Pinpoint the cell where the given text exists, returning its (x, y) midpoint coordinate. 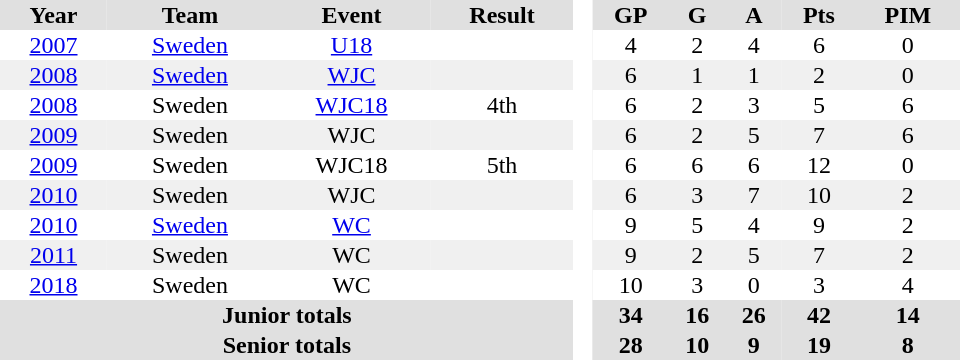
2007 (54, 45)
Result (502, 15)
14 (908, 315)
PIM (908, 15)
2011 (54, 255)
GP (631, 15)
Team (190, 15)
28 (631, 345)
34 (631, 315)
Event (352, 15)
19 (818, 345)
4th (502, 105)
5th (502, 165)
Pts (818, 15)
2018 (54, 285)
16 (698, 315)
A (754, 15)
12 (818, 165)
Year (54, 15)
8 (908, 345)
Senior totals (287, 345)
Junior totals (287, 315)
26 (754, 315)
42 (818, 315)
U18 (352, 45)
G (698, 15)
